Return the (X, Y) coordinate for the center point of the cell that contains the specified text.  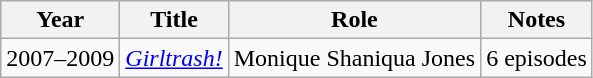
2007–2009 (60, 58)
Girltrash! (174, 58)
Role (354, 20)
Year (60, 20)
6 episodes (537, 58)
Monique Shaniqua Jones (354, 58)
Notes (537, 20)
Title (174, 20)
